Locate the cell with the specified text and output its (X, Y) center coordinate. 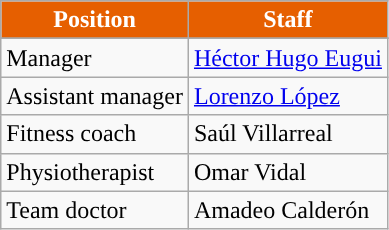
Team doctor (95, 210)
Héctor Hugo Eugui (288, 58)
Omar Vidal (288, 172)
Saúl Villarreal (288, 134)
Position (95, 20)
Fitness coach (95, 134)
Amadeo Calderón (288, 210)
Lorenzo López (288, 96)
Staff (288, 20)
Assistant manager (95, 96)
Manager (95, 58)
Physiotherapist (95, 172)
